Locate the cell with the specified text and output its (X, Y) center coordinate. 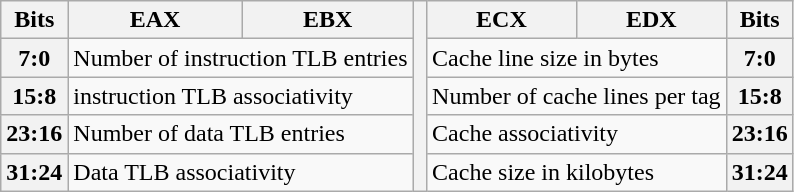
Number of data TLB entries (240, 134)
Number of instruction TLB entries (240, 58)
Cache line size in bytes (577, 58)
Cache associativity (577, 134)
EBX (328, 20)
ECX (502, 20)
EAX (155, 20)
Number of cache lines per tag (577, 96)
EDX (651, 20)
Cache size in kilobytes (577, 172)
Data TLB associativity (240, 172)
instruction TLB associativity (240, 96)
